Return (X, Y) of the center of cell containing provided text 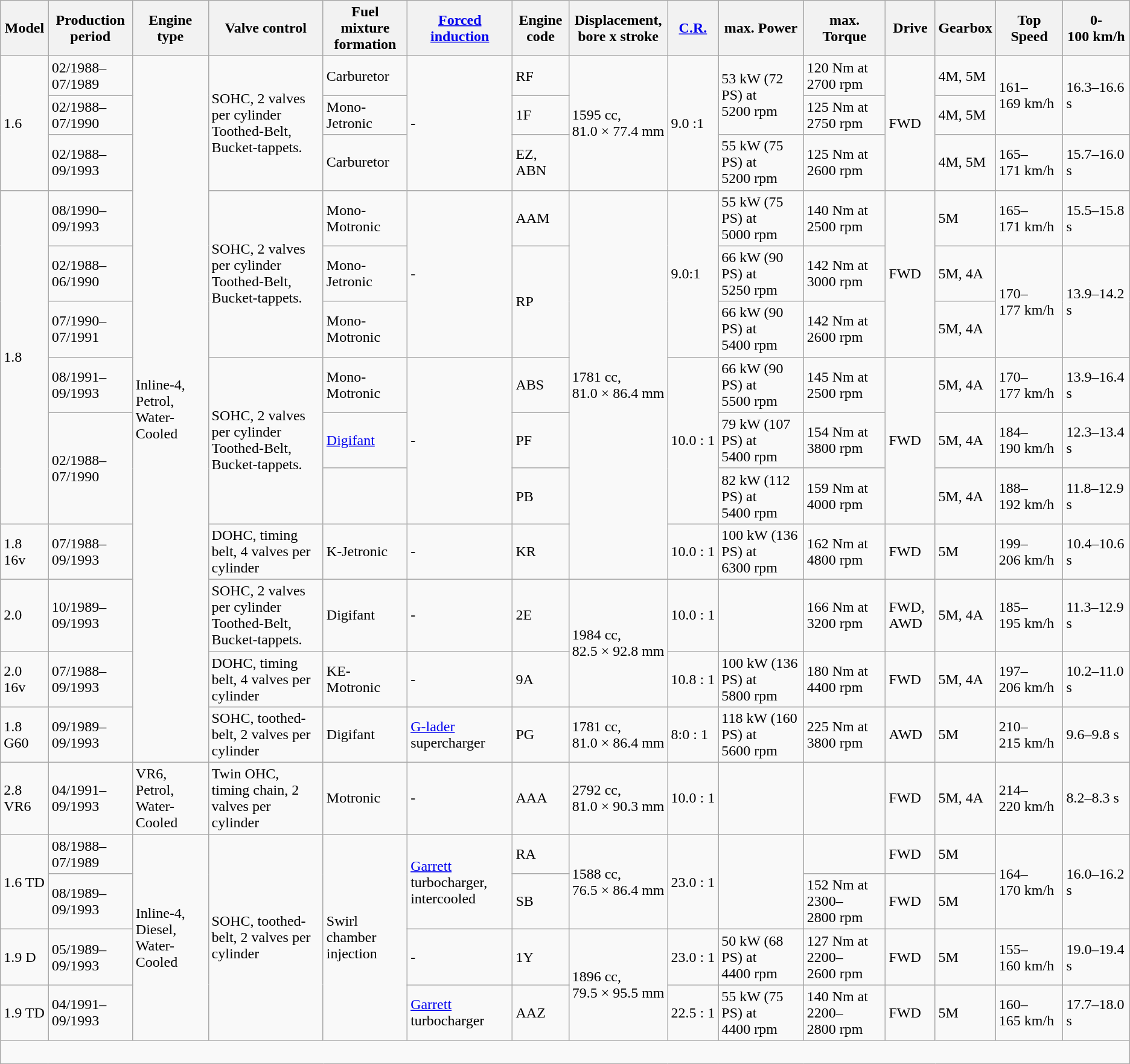
66 kW (90 PS) at 5400 rpm (761, 329)
15.7–16.0 s (1096, 162)
142 Nm at 3000 rpm (844, 274)
max. Torque (844, 28)
82 kW (112 PS) at 5400 rpm (761, 496)
2.0 (24, 615)
11.8–12.9 s (1096, 496)
19.0–19.4 s (1096, 957)
AAM (541, 218)
Fuel mixtureformation (365, 28)
Garrett turbocharger (460, 1013)
08/1991–09/1993 (91, 385)
55 kW (75 PS) at 5200 rpm (761, 162)
120 Nm at 2700 rpm (844, 76)
210–215 km/h (1029, 735)
0-100 km/h (1096, 28)
RP (541, 301)
225 Nm at 3800 rpm (844, 735)
08/1990–09/1993 (91, 218)
180 Nm at 4400 rpm (844, 679)
185–195 km/h (1029, 615)
8:0 : 1 (693, 735)
142 Nm at 2600 rpm (844, 329)
79 kW (107 PS) at 5400 rpm (761, 440)
02/1988–09/1993 (91, 162)
Production period (91, 28)
127 Nm at 2200–2600 rpm (844, 957)
Model (24, 28)
1595 cc,81.0 × 77.4 mm (618, 123)
RA (541, 854)
PF (541, 440)
Motronic (365, 798)
1F (541, 115)
2E (541, 615)
22.5 : 1 (693, 1013)
9.0 :1 (693, 123)
Gearbox (965, 28)
Drive (910, 28)
145 Nm at 2500 rpm (844, 385)
C.R. (693, 28)
155–160 km/h (1029, 957)
AAA (541, 798)
140 Nm at 2200–2800 rpm (844, 1013)
AAZ (541, 1013)
Garrett turbocharger, intercooled (460, 882)
EZ, ABN (541, 162)
Inline-4, Diesel, Water-Cooled (170, 937)
Inline-4, Petrol, Water-Cooled (170, 409)
16.3–16.6 s (1096, 95)
Valve control (266, 28)
125 Nm at 2600 rpm (844, 162)
Top Speed (1029, 28)
Forced induction (460, 28)
ABS (541, 385)
KR (541, 551)
02/1988–06/1990 (91, 274)
164–170 km/h (1029, 882)
1Y (541, 957)
1.8 16v (24, 551)
166 Nm at 3200 rpm (844, 615)
162 Nm at 4800 rpm (844, 551)
Displacement,bore x stroke (618, 28)
199–206 km/h (1029, 551)
55 kW (75 PS) at 4400 rpm (761, 1013)
02/1988–07/1989 (91, 76)
9.6–9.8 s (1096, 735)
1984 cc,82.5 × 92.8 mm (618, 643)
159 Nm at 4000 rpm (844, 496)
07/1990–07/1991 (91, 329)
152 Nm at 2300–2800 rpm (844, 902)
10.8 : 1 (693, 679)
10.4–10.6 s (1096, 551)
1.8 G60 (24, 735)
2.8 VR6 (24, 798)
VR6, Petrol, Water-Cooled (170, 798)
2.0 16v (24, 679)
161–169 km/h (1029, 95)
1.6 TD (24, 882)
PB (541, 496)
Engine type (170, 28)
8.2–8.3 s (1096, 798)
Engine code (541, 28)
9.0:1 (693, 274)
max. Power (761, 28)
1.8 (24, 357)
53 kW (72 PS) at 5200 rpm (761, 95)
1896 cc,79.5 × 95.5 mm (618, 985)
66 kW (90 PS) at 5500 rpm (761, 385)
154 Nm at 3800 rpm (844, 440)
11.3–12.9 s (1096, 615)
160–165 km/h (1029, 1013)
9A (541, 679)
13.9–16.4 s (1096, 385)
1.9 TD (24, 1013)
17.7–18.0 s (1096, 1013)
118 kW (160 PS) at 5600 rpm (761, 735)
184–190 km/h (1029, 440)
100 kW (136 PS) at 6300 rpm (761, 551)
15.5–15.8 s (1096, 218)
10.2–11.0 s (1096, 679)
1.6 (24, 123)
140 Nm at 2500 rpm (844, 218)
KE-Motronic (365, 679)
12.3–13.4 s (1096, 440)
188–192 km/h (1029, 496)
16.0–16.2 s (1096, 882)
197–206 km/h (1029, 679)
55 kW (75 PS) at 5000 rpm (761, 218)
66 kW (90 PS) at 5250 rpm (761, 274)
K-Jetronic (365, 551)
05/1989–09/1993 (91, 957)
G-lader supercharger (460, 735)
10/1989–09/1993 (91, 615)
100 kW (136 PS) at 5800 rpm (761, 679)
Swirl chamber injection (365, 937)
13.9–14.2 s (1096, 301)
Twin OHC, timing chain, 2 valves per cylinder (266, 798)
FWD, AWD (910, 615)
214–220 km/h (1029, 798)
RF (541, 76)
SB (541, 902)
125 Nm at 2750 rpm (844, 115)
08/1988–07/1989 (91, 854)
PG (541, 735)
1.9 D (24, 957)
2792 cc,81.0 × 90.3 mm (618, 798)
AWD (910, 735)
08/1989–09/1993 (91, 902)
09/1989–09/1993 (91, 735)
1588 cc,76.5 × 86.4 mm (618, 882)
50 kW (68 PS) at 4400 rpm (761, 957)
